Return the [x, y] coordinate for the center point of the cell that contains the specified text.  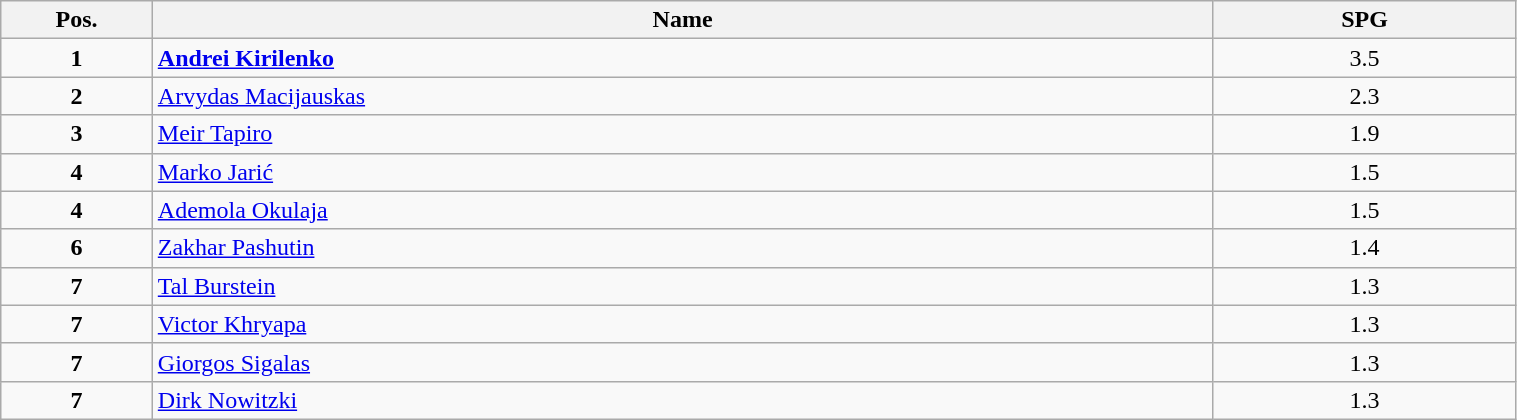
6 [77, 248]
Dirk Nowitzki [682, 400]
2.3 [1364, 96]
3 [77, 134]
3.5 [1364, 58]
2 [77, 96]
1.4 [1364, 248]
Marko Jarić [682, 172]
Ademola Okulaja [682, 210]
Name [682, 20]
1 [77, 58]
Zakhar Pashutin [682, 248]
Tal Burstein [682, 286]
Andrei Kirilenko [682, 58]
Pos. [77, 20]
SPG [1364, 20]
Arvydas Macijauskas [682, 96]
Giorgos Sigalas [682, 362]
Meir Tapiro [682, 134]
Victor Khryapa [682, 324]
1.9 [1364, 134]
